Pinpoint the cell where the given text exists, returning its (x, y) midpoint coordinate. 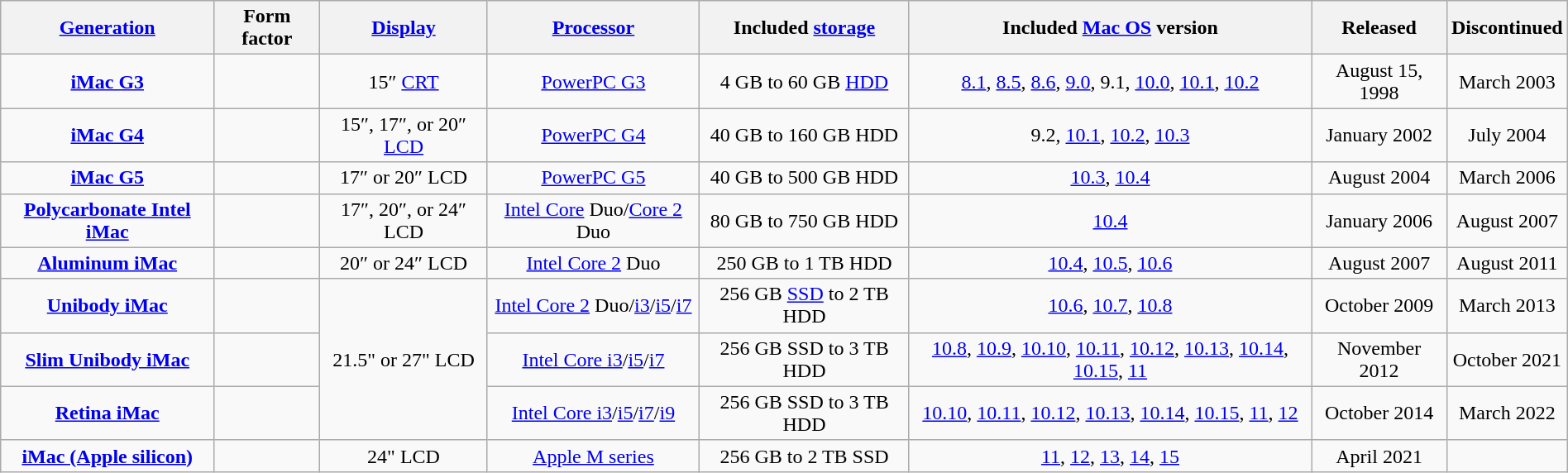
Discontinued (1507, 28)
iMac G5 (108, 178)
10.8, 10.9, 10.10, 10.11, 10.12, 10.13, 10.14, 10.15, 11 (1110, 359)
January 2006 (1379, 220)
256 GB SSD to 2 TB HDD (804, 306)
10.6, 10.7, 10.8 (1110, 306)
20″ or 24″ LCD (404, 263)
Intel Core 2 Duo/i3/i5/i7 (594, 306)
17″ or 20″ LCD (404, 178)
256 GB to 2 TB SSD (804, 456)
17″, 20″, or 24″ LCD (404, 220)
Slim Unibody iMac (108, 359)
April 2021 (1379, 456)
8.1, 8.5, 8.6, 9.0, 9.1, 10.0, 10.1, 10.2 (1110, 81)
November 2012 (1379, 359)
9.2, 10.1, 10.2, 10.3 (1110, 136)
Intel Core 2 Duo (594, 263)
Included Mac OS version (1110, 28)
Unibody iMac (108, 306)
10.4 (1110, 220)
PowerPC G4 (594, 136)
Intel Core Duo/Core 2 Duo (594, 220)
PowerPC G5 (594, 178)
March 2013 (1507, 306)
August 15, 1998 (1379, 81)
Form factor (267, 28)
Released (1379, 28)
October 2014 (1379, 413)
11, 12, 13, 14, 15 (1110, 456)
Polycarbonate Intel iMac (108, 220)
March 2003 (1507, 81)
Generation (108, 28)
PowerPC G3 (594, 81)
August 2011 (1507, 263)
4 GB to 60 GB HDD (804, 81)
March 2006 (1507, 178)
Display (404, 28)
iMac (Apple silicon) (108, 456)
March 2022 (1507, 413)
Aluminum iMac (108, 263)
January 2002 (1379, 136)
October 2021 (1507, 359)
15″ CRT (404, 81)
Intel Core i3/i5/i7/i9 (594, 413)
July 2004 (1507, 136)
21.5" or 27" LCD (404, 359)
Intel Core i3/i5/i7 (594, 359)
24" LCD (404, 456)
Included storage (804, 28)
10.3, 10.4 (1110, 178)
iMac G3 (108, 81)
iMac G4 (108, 136)
250 GB to 1 TB HDD (804, 263)
10.4, 10.5, 10.6 (1110, 263)
80 GB to 750 GB HDD (804, 220)
15″, 17″, or 20″ LCD (404, 136)
40 GB to 160 GB HDD (804, 136)
10.10, 10.11, 10.12, 10.13, 10.14, 10.15, 11, 12 (1110, 413)
Retina iMac (108, 413)
Apple M series (594, 456)
Processor (594, 28)
October 2009 (1379, 306)
40 GB to 500 GB HDD (804, 178)
August 2004 (1379, 178)
